Search for the cell housing the specified text and yield its [X, Y] center coordinate. 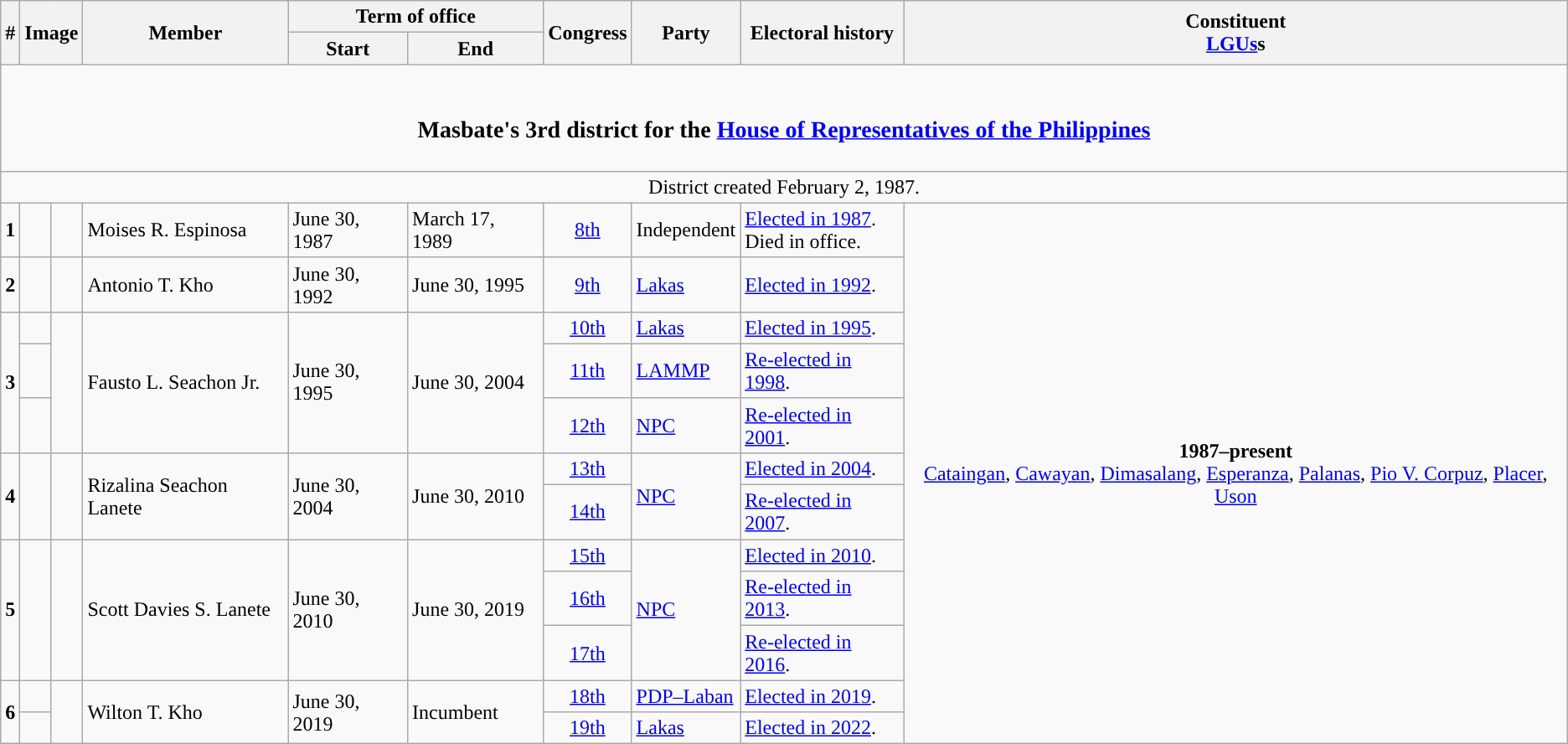
Member [186, 33]
12th [588, 426]
Rizalina Seachon Lanete [186, 496]
Re-elected in 2013. [823, 598]
5 [10, 610]
March 17, 1989 [476, 230]
19th [588, 728]
PDP–Laban [686, 696]
2 [10, 285]
Moises R. Espinosa [186, 230]
Re-elected in 2007. [823, 513]
13th [588, 468]
9th [588, 285]
Wilton T. Kho [186, 712]
1 [10, 230]
Party [686, 33]
Scott Davies S. Lanete [186, 610]
Antonio T. Kho [186, 285]
June 30, 1987 [348, 230]
Incumbent [476, 712]
17th [588, 654]
Elected in 1987.Died in office. [823, 230]
8th [588, 230]
Elected in 1995. [823, 328]
3 [10, 382]
Congress [588, 33]
Re-elected in 1998. [823, 370]
11th [588, 370]
Elected in 2004. [823, 468]
10th [588, 328]
District created February 2, 1987. [784, 187]
16th [588, 598]
Electoral history [823, 33]
Independent [686, 230]
Image [52, 33]
End [476, 49]
15th [588, 555]
Elected in 2019. [823, 696]
1987–presentCataingan, Cawayan, Dimasalang, Esperanza, Palanas, Pio V. Corpuz, Placer, Uson [1235, 473]
4 [10, 496]
Elected in 2010. [823, 555]
Re-elected in 2001. [823, 426]
Masbate's 3rd district for the House of Representatives of the Philippines [784, 117]
Re-elected in 2016. [823, 654]
ConstituentLGUss [1235, 33]
Start [348, 49]
Fausto L. Seachon Jr. [186, 382]
14th [588, 513]
Elected in 1992. [823, 285]
6 [10, 712]
Elected in 2022. [823, 728]
# [10, 33]
June 30, 1992 [348, 285]
18th [588, 696]
Term of office [415, 17]
LAMMP [686, 370]
